Provide the (x, y) coordinate of the cell's center where the given text is located.  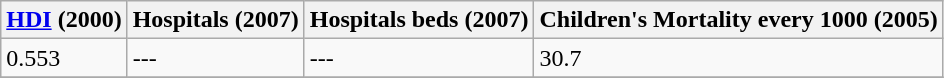
30.7 (738, 58)
Hospitals (2007) (216, 20)
0.553 (64, 58)
Hospitals beds (2007) (419, 20)
HDI (2000) (64, 20)
Children's Mortality every 1000 (2005) (738, 20)
